Detect which cell encompasses the target text, then output its [X, Y] center coordinate. 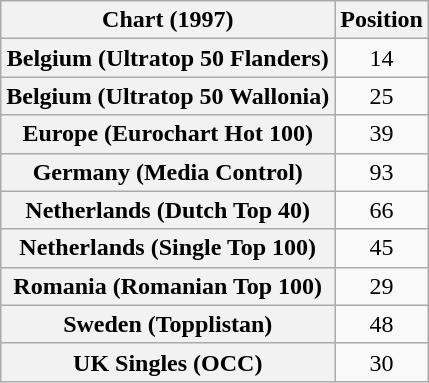
Belgium (Ultratop 50 Wallonia) [168, 96]
Romania (Romanian Top 100) [168, 286]
30 [382, 362]
Sweden (Topplistan) [168, 324]
Netherlands (Single Top 100) [168, 248]
39 [382, 134]
Chart (1997) [168, 20]
29 [382, 286]
66 [382, 210]
25 [382, 96]
Netherlands (Dutch Top 40) [168, 210]
45 [382, 248]
Europe (Eurochart Hot 100) [168, 134]
93 [382, 172]
14 [382, 58]
Belgium (Ultratop 50 Flanders) [168, 58]
UK Singles (OCC) [168, 362]
48 [382, 324]
Germany (Media Control) [168, 172]
Position [382, 20]
